Extract the (X, Y) coordinate from the center of the cell holding the provided text.  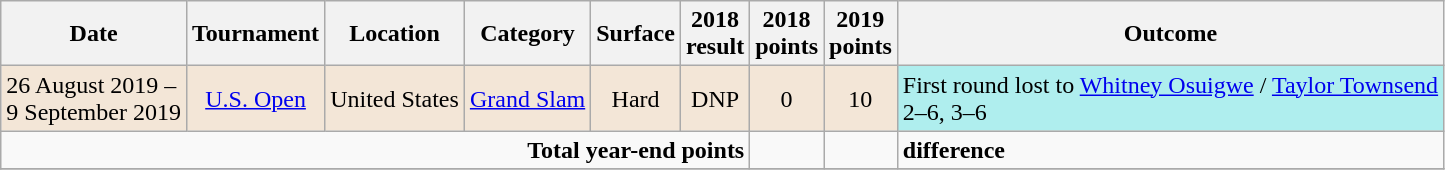
Grand Slam (527, 98)
2018result (714, 34)
Hard (636, 98)
First round lost to Whitney Osuigwe / Taylor Townsend2–6, 3–6 (1170, 98)
26 August 2019 –9 September 2019 (94, 98)
0 (787, 98)
Tournament (255, 34)
Total year-end points (376, 150)
10 (861, 98)
Surface (636, 34)
2019points (861, 34)
2018points (787, 34)
Outcome (1170, 34)
Location (395, 34)
difference (1170, 150)
Category (527, 34)
U.S. Open (255, 98)
DNP (714, 98)
Date (94, 34)
United States (395, 98)
